Search for the cell housing the specified text and yield its [X, Y] center coordinate. 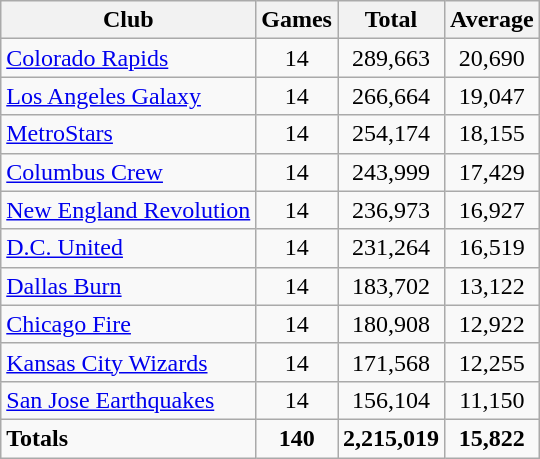
140 [297, 438]
254,174 [392, 134]
171,568 [392, 362]
12,255 [492, 362]
Dallas Burn [128, 286]
Average [492, 20]
Total [392, 20]
18,155 [492, 134]
243,999 [392, 172]
236,973 [392, 210]
Games [297, 20]
Kansas City Wizards [128, 362]
13,122 [492, 286]
231,264 [392, 248]
20,690 [492, 58]
15,822 [492, 438]
16,927 [492, 210]
156,104 [392, 400]
180,908 [392, 324]
MetroStars [128, 134]
Columbus Crew [128, 172]
12,922 [492, 324]
New England Revolution [128, 210]
Colorado Rapids [128, 58]
D.C. United [128, 248]
183,702 [392, 286]
Chicago Fire [128, 324]
11,150 [492, 400]
San Jose Earthquakes [128, 400]
Club [128, 20]
289,663 [392, 58]
16,519 [492, 248]
17,429 [492, 172]
2,215,019 [392, 438]
19,047 [492, 96]
Totals [128, 438]
Los Angeles Galaxy [128, 96]
266,664 [392, 96]
